Extract the (x, y) coordinate from the center of the cell holding the provided text.  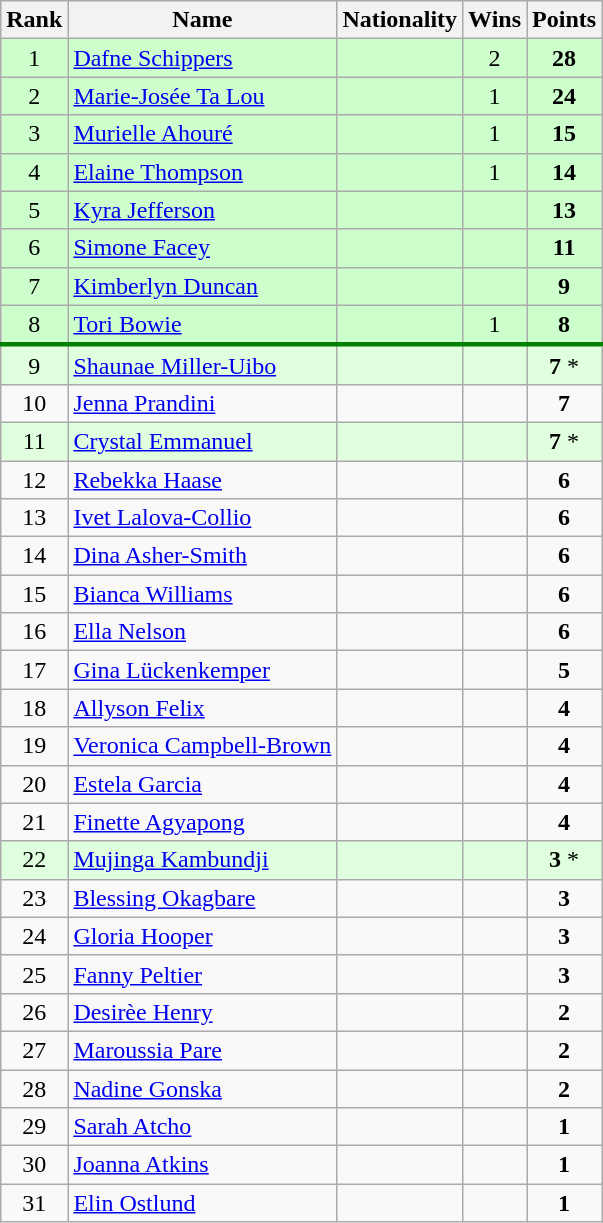
Dina Asher-Smith (202, 556)
3 * (564, 860)
Simone Facey (202, 248)
Kimberlyn Duncan (202, 286)
Kyra Jefferson (202, 210)
21 (34, 822)
Rank (34, 20)
Elin Ostlund (202, 1203)
26 (34, 1012)
16 (34, 632)
Maroussia Pare (202, 1050)
Dafne Schippers (202, 58)
29 (34, 1127)
17 (34, 670)
25 (34, 974)
Bianca Williams (202, 594)
Desirèe Henry (202, 1012)
Joanna Atkins (202, 1165)
Veronica Campbell-Brown (202, 746)
Blessing Okagbare (202, 898)
19 (34, 746)
Nadine Gonska (202, 1089)
23 (34, 898)
Ivet Lalova-Collio (202, 518)
Ella Nelson (202, 632)
Marie-Josée Ta Lou (202, 96)
Jenna Prandini (202, 403)
22 (34, 860)
Mujinga Kambundji (202, 860)
Wins (495, 20)
Elaine Thompson (202, 172)
20 (34, 784)
12 (34, 479)
Fanny Peltier (202, 974)
Sarah Atcho (202, 1127)
Tori Bowie (202, 325)
10 (34, 403)
27 (34, 1050)
Points (564, 20)
31 (34, 1203)
Murielle Ahouré (202, 134)
Shaunae Miller-Uibo (202, 365)
Name (202, 20)
30 (34, 1165)
Gloria Hooper (202, 936)
Nationality (400, 20)
Estela Garcia (202, 784)
Allyson Felix (202, 708)
Gina Lückenkemper (202, 670)
Crystal Emmanuel (202, 441)
Rebekka Haase (202, 479)
18 (34, 708)
Finette Agyapong (202, 822)
